Scan for the cell matching the given text and deliver its (x, y) coordinate at center. 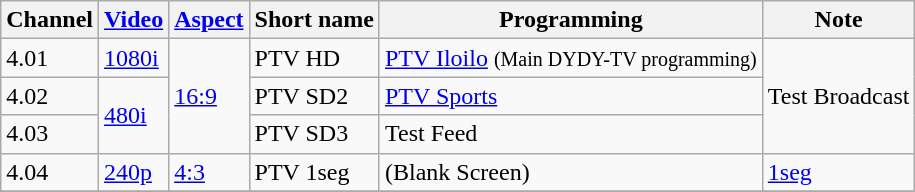
Programming (570, 20)
PTV SD3 (314, 134)
Aspect (209, 20)
1080i (134, 58)
1seg (838, 172)
PTV HD (314, 58)
PTV 1seg (314, 172)
4.02 (50, 96)
4.04 (50, 172)
PTV Sports (570, 96)
Channel (50, 20)
4.01 (50, 58)
Test Broadcast (838, 96)
Short name (314, 20)
Test Feed (570, 134)
PTV SD2 (314, 96)
Note (838, 20)
16:9 (209, 96)
480i (134, 115)
240p (134, 172)
4:3 (209, 172)
Video (134, 20)
4.03 (50, 134)
PTV Iloilo (Main DYDY-TV programming) (570, 58)
(Blank Screen) (570, 172)
